Identify which cell holds the provided text, then report its [x, y] central coordinate. 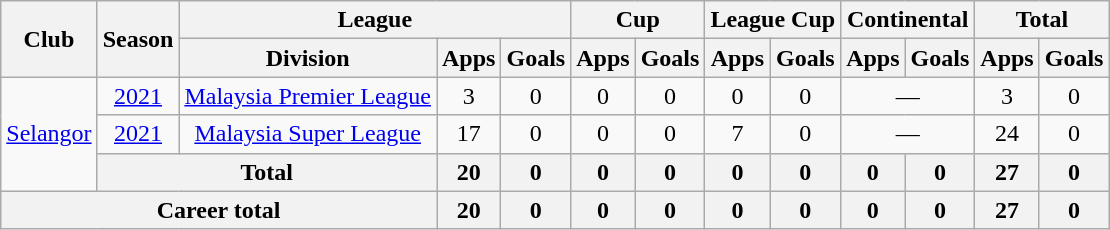
7 [738, 134]
League [375, 20]
Career total [219, 210]
Division [308, 58]
Selangor [49, 134]
Malaysia Super League [308, 134]
Cup [638, 20]
League Cup [773, 20]
Club [49, 39]
Season [138, 39]
24 [1007, 134]
17 [468, 134]
Malaysia Premier League [308, 96]
Continental [908, 20]
